Capture the cell that displays the provided text and extract its (X, Y) central coordinate. 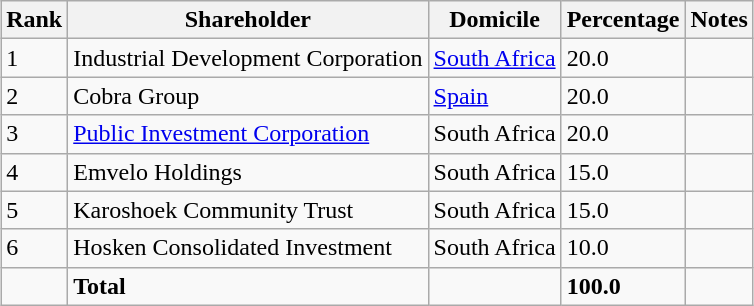
1 (34, 58)
100.0 (623, 286)
5 (34, 210)
Industrial Development Corporation (248, 58)
Spain (494, 96)
Hosken Consolidated Investment (248, 248)
3 (34, 134)
Notes (719, 20)
4 (34, 172)
Cobra Group (248, 96)
Total (248, 286)
6 (34, 248)
Public Investment Corporation (248, 134)
Emvelo Holdings (248, 172)
Percentage (623, 20)
Shareholder (248, 20)
Rank (34, 20)
Karoshoek Community Trust (248, 210)
10.0 (623, 248)
Domicile (494, 20)
2 (34, 96)
